Search for the cell housing the specified text and yield its (x, y) center coordinate. 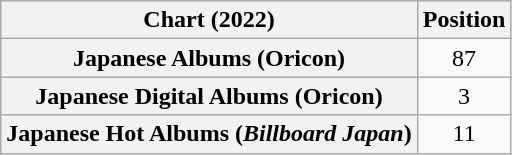
3 (464, 96)
Japanese Hot Albums (Billboard Japan) (209, 134)
Japanese Albums (Oricon) (209, 58)
87 (464, 58)
11 (464, 134)
Position (464, 20)
Chart (2022) (209, 20)
Japanese Digital Albums (Oricon) (209, 96)
